Capture the cell that displays the provided text and extract its [x, y] central coordinate. 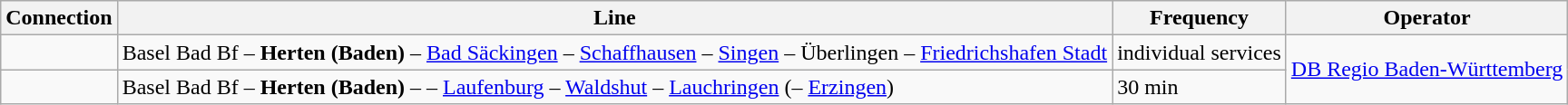
Connection [59, 18]
Line [614, 18]
30 min [1200, 87]
Basel Bad Bf – Herten (Baden) – Bad Säckingen – Schaffhausen – Singen – Überlingen – Friedrichshafen Stadt [614, 52]
Operator [1426, 18]
DB Regio Baden-Württemberg [1426, 70]
Frequency [1200, 18]
individual services [1200, 52]
Basel Bad Bf – Herten (Baden) – – Laufenburg – Waldshut – Lauchringen (– Erzingen) [614, 87]
